Determine the [X, Y] coordinate at the center of the cell enclosing the given text.  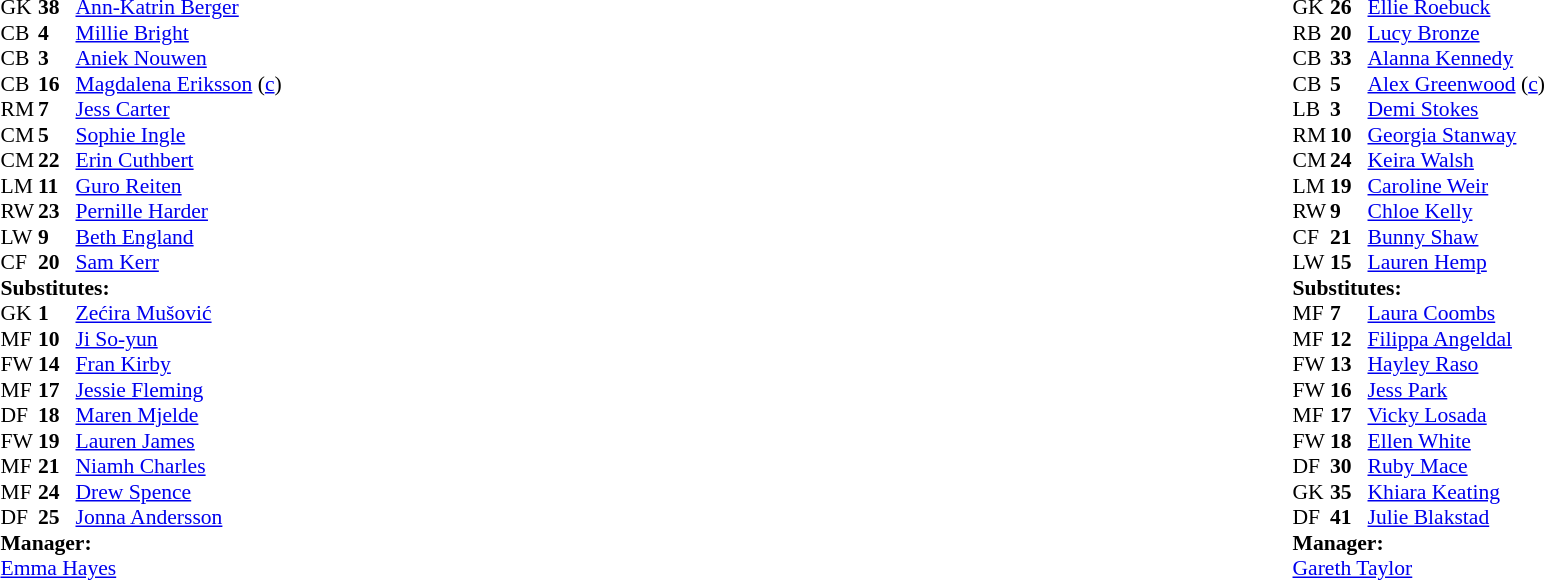
33 [1349, 59]
Lauren James [179, 441]
23 [57, 211]
22 [57, 161]
Aniek Nouwen [179, 59]
Niamh Charles [179, 467]
Ji So-yun [179, 339]
Drew Spence [179, 492]
Fran Kirby [179, 365]
41 [1349, 517]
Jessie Fleming [179, 390]
Substitutes: [140, 288]
Sophie Ingle [179, 135]
Guro Reiten [179, 186]
Millie Bright [179, 33]
Sam Kerr [179, 263]
14 [57, 365]
4 [57, 33]
RB [1312, 33]
Magdalena Eriksson (c) [179, 84]
Jess Carter [179, 109]
Beth England [179, 237]
Maren Mjelde [179, 415]
Erin Cuthbert [179, 161]
25 [57, 517]
Manager: [140, 543]
12 [1349, 339]
Pernille Harder [179, 211]
13 [1349, 365]
15 [1349, 263]
1 [57, 313]
35 [1349, 492]
Zećira Mušović [179, 313]
30 [1349, 467]
LB [1312, 109]
Jonna Andersson [179, 517]
11 [57, 186]
